Identify which cell holds the provided text, then report its [X, Y] central coordinate. 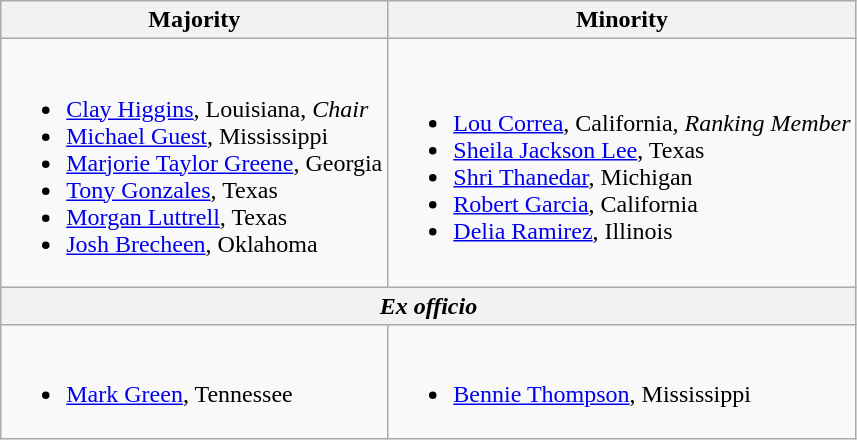
Mark Green, Tennessee [194, 382]
Bennie Thompson, Mississippi [622, 382]
Minority [622, 20]
Majority [194, 20]
Ex officio [428, 306]
Lou Correa, California, Ranking MemberSheila Jackson Lee, TexasShri Thanedar, MichiganRobert Garcia, CaliforniaDelia Ramirez, Illinois [622, 163]
